Scan for the cell matching the given text and deliver its (X, Y) coordinate at center. 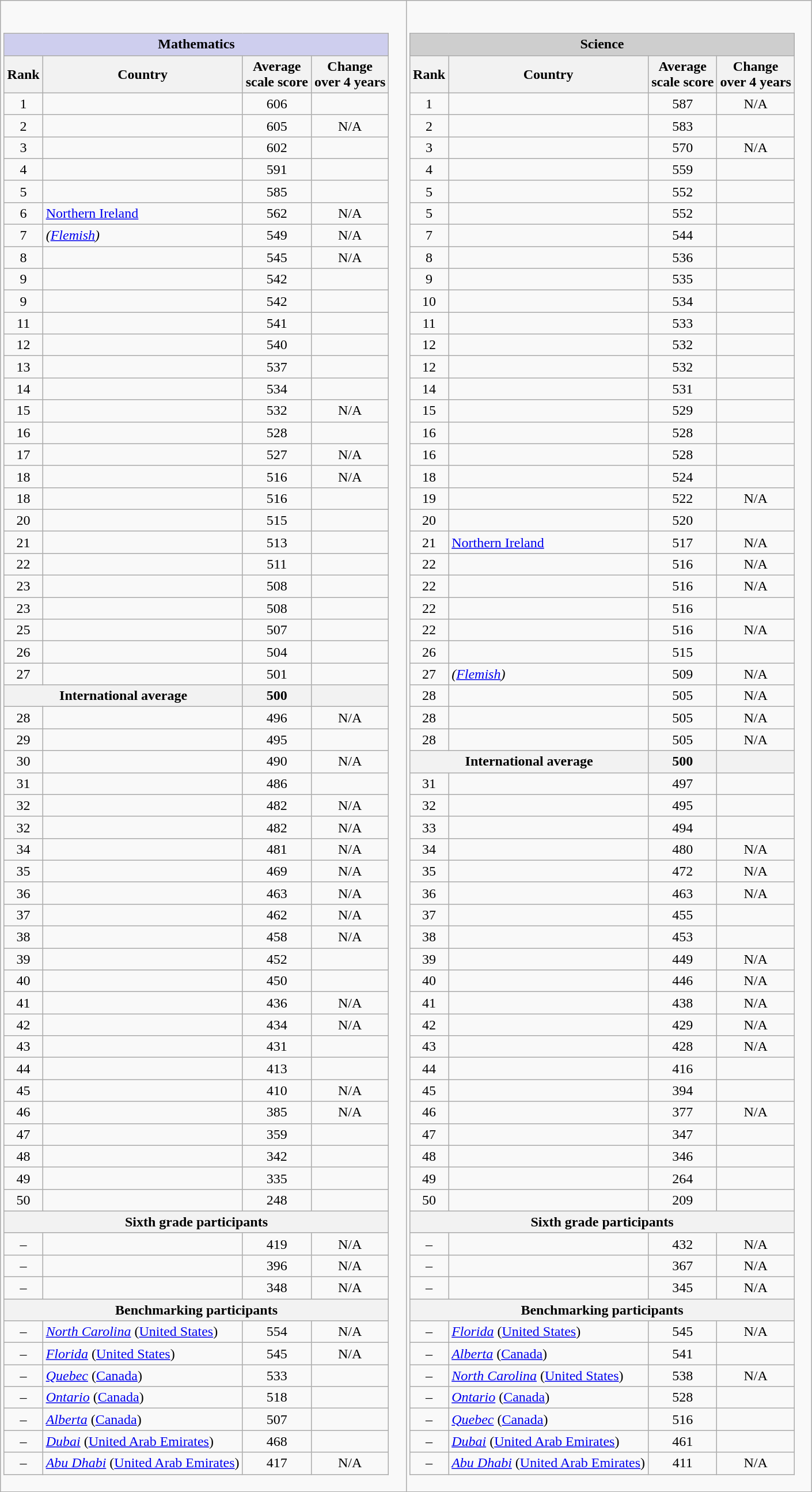
413 (276, 1069)
377 (683, 1112)
538 (683, 1376)
416 (683, 1069)
209 (683, 1200)
346 (683, 1156)
504 (276, 652)
417 (276, 1463)
559 (683, 169)
367 (683, 1266)
13 (23, 367)
396 (276, 1266)
30 (23, 762)
537 (276, 367)
549 (276, 236)
431 (276, 1047)
591 (276, 169)
394 (683, 1090)
342 (276, 1156)
335 (276, 1178)
461 (683, 1441)
585 (276, 191)
345 (683, 1288)
429 (683, 1025)
536 (683, 257)
10 (430, 301)
520 (683, 520)
33 (430, 827)
554 (276, 1332)
248 (276, 1200)
359 (276, 1134)
446 (683, 981)
472 (683, 871)
527 (276, 455)
496 (276, 718)
531 (683, 389)
455 (683, 915)
468 (276, 1441)
458 (276, 937)
19 (430, 498)
410 (276, 1090)
583 (683, 126)
540 (276, 345)
480 (683, 849)
25 (23, 630)
17 (23, 455)
605 (276, 126)
348 (276, 1288)
513 (276, 542)
511 (276, 564)
522 (683, 498)
494 (683, 827)
428 (683, 1047)
544 (683, 236)
453 (683, 937)
452 (276, 959)
411 (683, 1463)
347 (683, 1134)
606 (276, 104)
529 (683, 411)
436 (276, 1003)
438 (683, 1003)
434 (276, 1025)
385 (276, 1112)
562 (276, 213)
587 (683, 104)
524 (683, 476)
518 (276, 1398)
419 (276, 1244)
602 (276, 147)
450 (276, 981)
449 (683, 959)
6 (23, 213)
432 (683, 1244)
509 (683, 674)
462 (276, 915)
535 (683, 279)
486 (276, 783)
490 (276, 762)
Science (602, 44)
497 (683, 783)
Mathematics (196, 44)
481 (276, 849)
517 (683, 542)
29 (23, 740)
264 (683, 1178)
501 (276, 674)
570 (683, 147)
469 (276, 871)
